Output the [X, Y] coordinate of the center of the cell containing the given text.  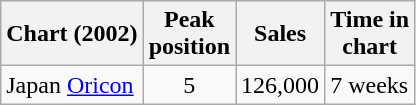
126,000 [280, 85]
7 weeks [370, 85]
Sales [280, 34]
Chart (2002) [72, 34]
5 [189, 85]
Japan Oricon [72, 85]
Peakposition [189, 34]
Time inchart [370, 34]
